Search for the cell housing the specified text and yield its [x, y] center coordinate. 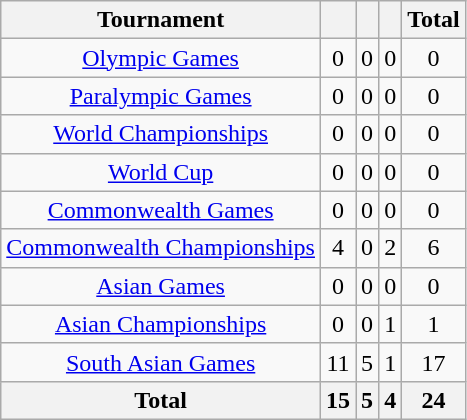
Commonwealth Championships [161, 248]
Olympic Games [161, 58]
Paralympic Games [161, 96]
World Cup [161, 172]
Asian Games [161, 286]
South Asian Games [161, 362]
24 [434, 400]
6 [434, 248]
Commonwealth Games [161, 210]
Tournament [161, 20]
2 [390, 248]
17 [434, 362]
15 [338, 400]
World Championships [161, 134]
Asian Championships [161, 324]
11 [338, 362]
